Capture the cell that displays the provided text and extract its (X, Y) central coordinate. 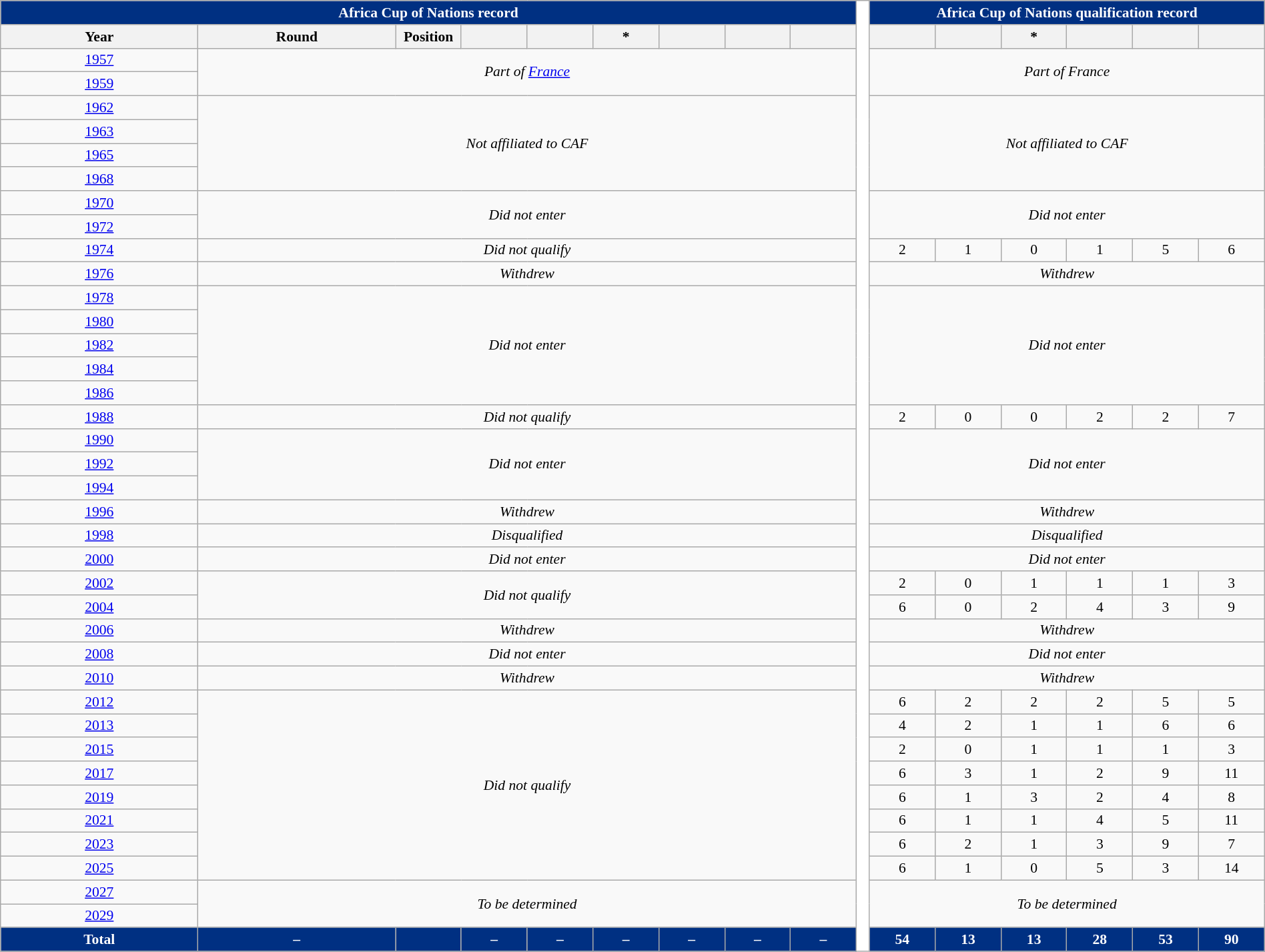
1988 (99, 417)
2008 (99, 654)
1986 (99, 393)
53 (1166, 940)
1990 (99, 440)
1998 (99, 536)
2012 (99, 702)
2004 (99, 607)
1965 (99, 155)
Total (99, 940)
28 (1100, 940)
2002 (99, 583)
1992 (99, 464)
1994 (99, 488)
2013 (99, 726)
8 (1232, 797)
2025 (99, 869)
1976 (99, 274)
2027 (99, 892)
1968 (99, 179)
1962 (99, 108)
1972 (99, 227)
Year (99, 37)
Africa Cup of Nations record (428, 13)
2017 (99, 773)
54 (902, 940)
1959 (99, 84)
2019 (99, 797)
2010 (99, 678)
2021 (99, 821)
2015 (99, 750)
1984 (99, 370)
90 (1232, 940)
1996 (99, 512)
1974 (99, 250)
2006 (99, 630)
1978 (99, 298)
1970 (99, 203)
2000 (99, 560)
1957 (99, 60)
1963 (99, 131)
2023 (99, 845)
1980 (99, 322)
2029 (99, 916)
Position (428, 37)
14 (1232, 869)
Round (297, 37)
1982 (99, 346)
Africa Cup of Nations qualification record (1067, 13)
